Pinpoint the cell where the given text exists, returning its [x, y] midpoint coordinate. 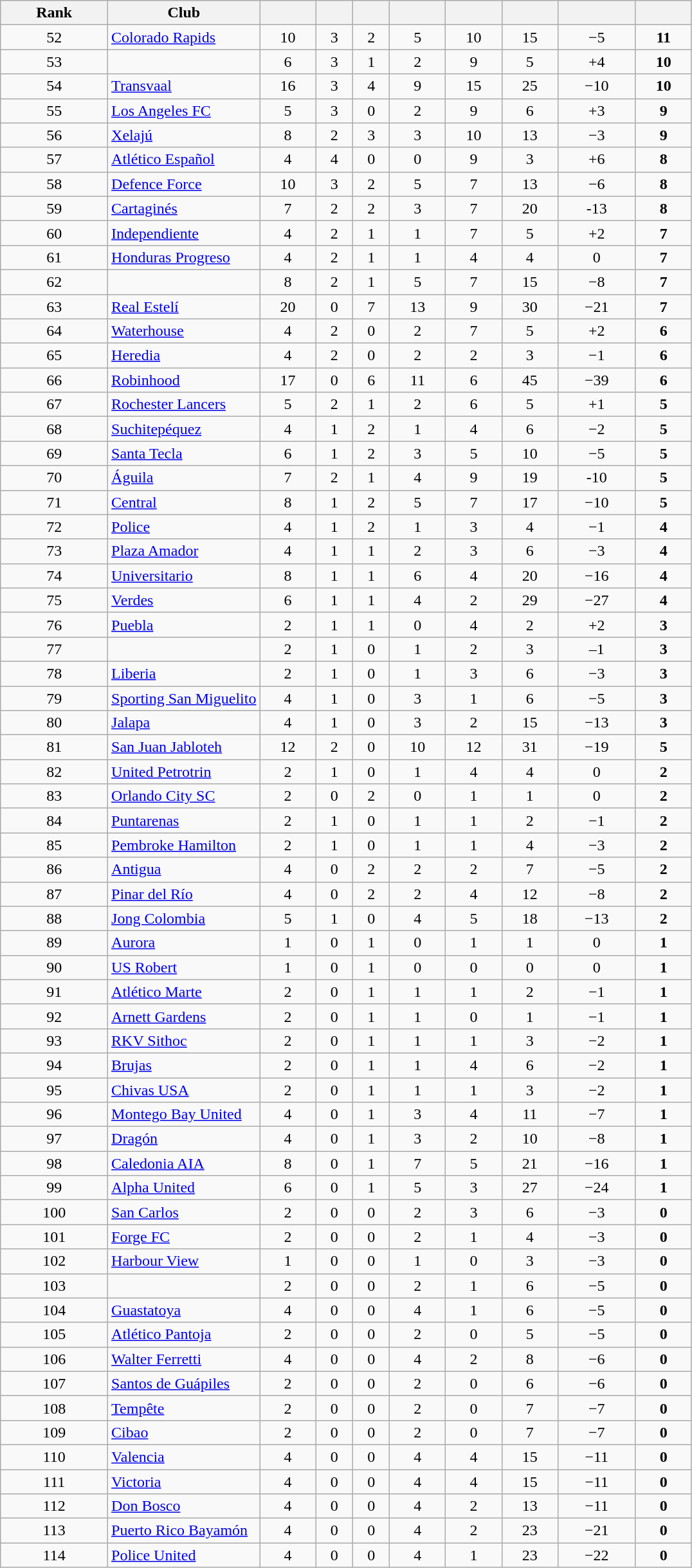
Chivas USA [184, 1090]
Atlético Pantoja [184, 1335]
105 [54, 1335]
75 [54, 600]
57 [54, 160]
Cibao [184, 1432]
−19 [597, 747]
104 [54, 1310]
Águila [184, 478]
89 [54, 943]
Forge FC [184, 1237]
Aurora [184, 943]
Sporting San Miguelito [184, 698]
Harbour View [184, 1261]
67 [54, 405]
30 [530, 307]
53 [54, 62]
85 [54, 845]
25 [530, 86]
Valencia [184, 1457]
Transvaal [184, 86]
Dragón [184, 1139]
60 [54, 233]
99 [54, 1188]
Colorado Rapids [184, 37]
64 [54, 331]
93 [54, 1041]
96 [54, 1115]
71 [54, 502]
Police United [184, 1555]
110 [54, 1457]
Independiente [184, 233]
–1 [597, 649]
102 [54, 1261]
88 [54, 918]
101 [54, 1237]
100 [54, 1212]
54 [54, 86]
82 [54, 772]
Club [184, 13]
73 [54, 551]
70 [54, 478]
106 [54, 1359]
+4 [597, 62]
Defence Force [184, 184]
68 [54, 429]
94 [54, 1065]
78 [54, 673]
Puntarenas [184, 821]
+1 [597, 405]
18 [530, 918]
Montego Bay United [184, 1115]
Honduras Progreso [184, 257]
Antigua [184, 870]
Heredia [184, 356]
−27 [597, 600]
Atlético Español [184, 160]
Orlando City SC [184, 796]
83 [54, 796]
52 [54, 37]
19 [530, 478]
56 [54, 135]
Don Bosco [184, 1506]
Rank [54, 13]
86 [54, 870]
San Carlos [184, 1212]
Tempête [184, 1408]
58 [54, 184]
Jalapa [184, 723]
Arnett Gardens [184, 1016]
76 [54, 624]
114 [54, 1555]
Cartaginés [184, 208]
109 [54, 1432]
95 [54, 1090]
79 [54, 698]
Walter Ferretti [184, 1359]
16 [288, 86]
61 [54, 257]
84 [54, 821]
Central [184, 502]
−22 [597, 1555]
Victoria [184, 1481]
Santos de Guápiles [184, 1383]
107 [54, 1383]
111 [54, 1481]
92 [54, 1016]
108 [54, 1408]
Verdes [184, 600]
Liberia [184, 673]
65 [54, 356]
United Petrotrin [184, 772]
Guastatoya [184, 1310]
Waterhouse [184, 331]
Robinhood [184, 380]
91 [54, 992]
87 [54, 894]
Santa Tecla [184, 453]
Rochester Lancers [184, 405]
Atlético Marte [184, 992]
74 [54, 576]
27 [530, 1188]
Pinar del Río [184, 894]
66 [54, 380]
97 [54, 1139]
Brujas [184, 1065]
Puebla [184, 624]
−39 [597, 380]
77 [54, 649]
90 [54, 967]
San Juan Jabloteh [184, 747]
113 [54, 1531]
103 [54, 1286]
Suchitepéquez [184, 429]
62 [54, 282]
72 [54, 527]
+3 [597, 111]
Los Angeles FC [184, 111]
Police [184, 527]
Pembroke Hamilton [184, 845]
Universitario [184, 576]
31 [530, 747]
-10 [597, 478]
81 [54, 747]
29 [530, 600]
69 [54, 453]
US Robert [184, 967]
80 [54, 723]
−24 [597, 1188]
Puerto Rico Bayamón [184, 1531]
-13 [597, 208]
112 [54, 1506]
63 [54, 307]
55 [54, 111]
Jong Colombia [184, 918]
Real Estelí [184, 307]
98 [54, 1163]
59 [54, 208]
Plaza Amador [184, 551]
Alpha United [184, 1188]
+6 [597, 160]
Xelajú [184, 135]
45 [530, 380]
RKV Sithoc [184, 1041]
21 [530, 1163]
Caledonia AIA [184, 1163]
